Return the (X, Y) coordinate for the center point of the cell that contains the specified text.  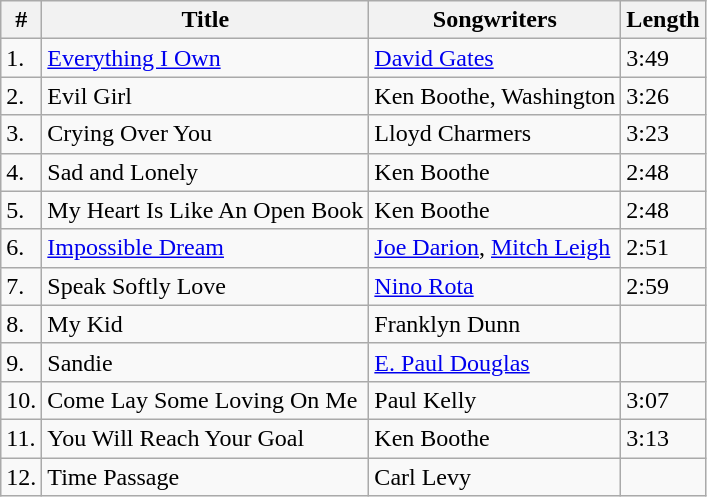
Joe Darion, Mitch Leigh (495, 248)
11. (22, 438)
10. (22, 400)
You Will Reach Your Goal (206, 438)
3:49 (663, 58)
2. (22, 96)
7. (22, 286)
3:07 (663, 400)
6. (22, 248)
Evil Girl (206, 96)
9. (22, 362)
Title (206, 20)
Sad and Lonely (206, 172)
Sandie (206, 362)
3. (22, 134)
Paul Kelly (495, 400)
2:51 (663, 248)
1. (22, 58)
Speak Softly Love (206, 286)
David Gates (495, 58)
Crying Over You (206, 134)
Songwriters (495, 20)
# (22, 20)
3:23 (663, 134)
5. (22, 210)
E. Paul Douglas (495, 362)
Impossible Dream (206, 248)
2:59 (663, 286)
Everything I Own (206, 58)
My Heart Is Like An Open Book (206, 210)
3:13 (663, 438)
Nino Rota (495, 286)
Length (663, 20)
Franklyn Dunn (495, 324)
8. (22, 324)
Carl Levy (495, 477)
12. (22, 477)
Time Passage (206, 477)
Ken Boothe, Washington (495, 96)
Lloyd Charmers (495, 134)
3:26 (663, 96)
My Kid (206, 324)
Come Lay Some Loving On Me (206, 400)
4. (22, 172)
